From the cell containing the given text, extract its center point as [X, Y] coordinate. 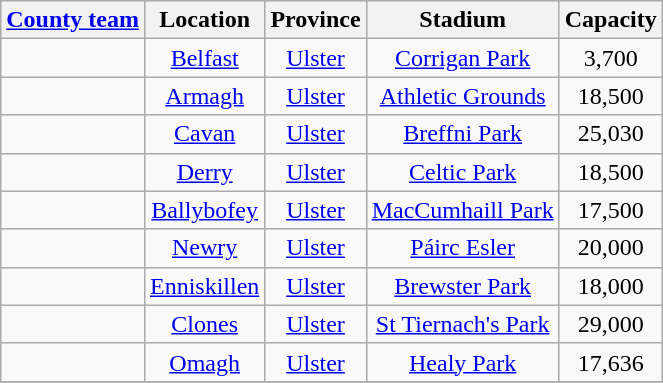
Newry [204, 248]
Healy Park [462, 362]
Stadium [462, 20]
Province [316, 20]
St Tiernach's Park [462, 324]
Armagh [204, 96]
Capacity [610, 20]
Ballybofey [204, 210]
MacCumhaill Park [462, 210]
Belfast [204, 58]
County team [73, 20]
Celtic Park [462, 172]
Derry [204, 172]
18,000 [610, 286]
3,700 [610, 58]
Corrigan Park [462, 58]
Páirc Esler [462, 248]
Cavan [204, 134]
17,500 [610, 210]
Breffni Park [462, 134]
Omagh [204, 362]
20,000 [610, 248]
Athletic Grounds [462, 96]
25,030 [610, 134]
Clones [204, 324]
17,636 [610, 362]
Enniskillen [204, 286]
Brewster Park [462, 286]
Location [204, 20]
29,000 [610, 324]
